Extract the [X, Y] coordinate from the center of the cell holding the provided text.  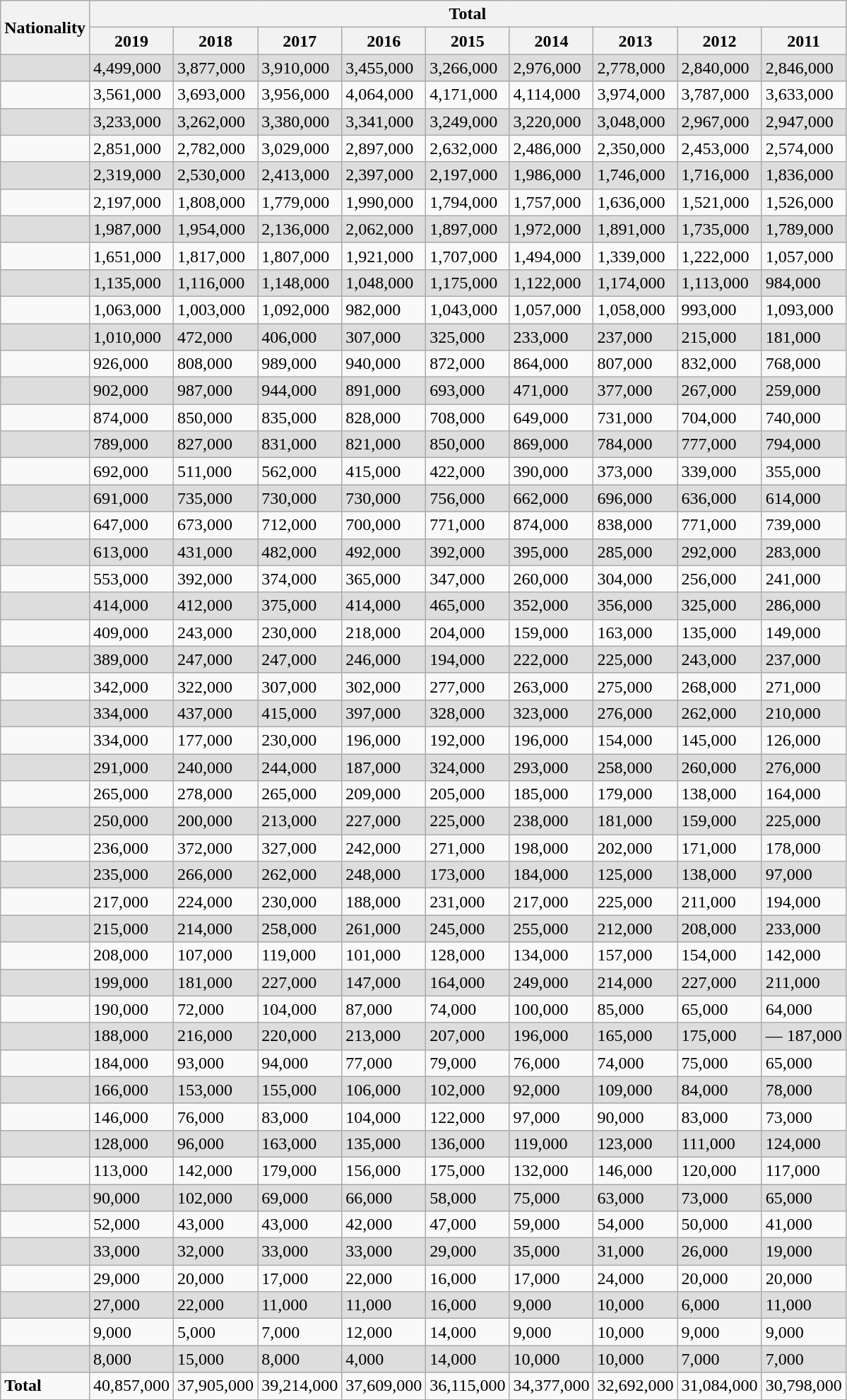
2,897,000 [384, 148]
324,000 [468, 767]
838,000 [636, 525]
2018 [216, 41]
347,000 [468, 579]
246,000 [384, 659]
2,397,000 [384, 175]
821,000 [384, 445]
19,000 [804, 1252]
3,561,000 [131, 95]
708,000 [468, 418]
122,000 [468, 1117]
32,000 [216, 1252]
614,000 [804, 498]
869,000 [551, 445]
4,000 [384, 1359]
5,000 [216, 1332]
59,000 [551, 1225]
286,000 [804, 606]
210,000 [804, 713]
647,000 [131, 525]
327,000 [300, 848]
157,000 [636, 955]
3,787,000 [719, 95]
372,000 [216, 848]
492,000 [384, 552]
3,220,000 [551, 122]
807,000 [636, 364]
831,000 [300, 445]
136,000 [468, 1143]
235,000 [131, 875]
93,000 [216, 1063]
277,000 [468, 686]
1,148,000 [300, 283]
2011 [804, 41]
222,000 [551, 659]
2,574,000 [804, 148]
1,113,000 [719, 283]
355,000 [804, 471]
147,000 [384, 982]
248,000 [384, 875]
292,000 [719, 552]
34,377,000 [551, 1386]
145,000 [719, 740]
52,000 [131, 1225]
3,877,000 [216, 68]
323,000 [551, 713]
278,000 [216, 794]
993,000 [719, 310]
3,956,000 [300, 95]
339,000 [719, 471]
740,000 [804, 418]
192,000 [468, 740]
3,380,000 [300, 122]
3,910,000 [300, 68]
1,092,000 [300, 310]
696,000 [636, 498]
124,000 [804, 1143]
2,530,000 [216, 175]
85,000 [636, 1009]
1,954,000 [216, 229]
117,000 [804, 1170]
283,000 [804, 552]
92,000 [551, 1090]
200,000 [216, 821]
2,486,000 [551, 148]
1,048,000 [384, 283]
224,000 [216, 902]
256,000 [719, 579]
120,000 [719, 1170]
275,000 [636, 686]
982,000 [384, 310]
2,632,000 [468, 148]
1,003,000 [216, 310]
3,266,000 [468, 68]
662,000 [551, 498]
2,782,000 [216, 148]
4,499,000 [131, 68]
216,000 [216, 1036]
377,000 [636, 391]
673,000 [216, 525]
704,000 [719, 418]
177,000 [216, 740]
472,000 [216, 337]
42,000 [384, 1225]
64,000 [804, 1009]
204,000 [468, 633]
431,000 [216, 552]
302,000 [384, 686]
31,000 [636, 1252]
712,000 [300, 525]
69,000 [300, 1198]
2,967,000 [719, 122]
406,000 [300, 337]
1,779,000 [300, 202]
242,000 [384, 848]
12,000 [384, 1332]
1,746,000 [636, 175]
691,000 [131, 498]
356,000 [636, 606]
113,000 [131, 1170]
37,905,000 [216, 1386]
322,000 [216, 686]
940,000 [384, 364]
125,000 [636, 875]
238,000 [551, 821]
79,000 [468, 1063]
255,000 [551, 929]
2,062,000 [384, 229]
984,000 [804, 283]
1,789,000 [804, 229]
1,716,000 [719, 175]
165,000 [636, 1036]
209,000 [384, 794]
2,453,000 [719, 148]
768,000 [804, 364]
1,093,000 [804, 310]
36,115,000 [468, 1386]
66,000 [384, 1198]
789,000 [131, 445]
173,000 [468, 875]
155,000 [300, 1090]
389,000 [131, 659]
375,000 [300, 606]
891,000 [384, 391]
109,000 [636, 1090]
1,990,000 [384, 202]
989,000 [300, 364]
87,000 [384, 1009]
777,000 [719, 445]
132,000 [551, 1170]
1,636,000 [636, 202]
171,000 [719, 848]
756,000 [468, 498]
3,455,000 [384, 68]
263,000 [551, 686]
291,000 [131, 767]
1,897,000 [468, 229]
50,000 [719, 1225]
77,000 [384, 1063]
267,000 [719, 391]
1,135,000 [131, 283]
1,058,000 [636, 310]
2,976,000 [551, 68]
266,000 [216, 875]
1,043,000 [468, 310]
2,840,000 [719, 68]
261,000 [384, 929]
1,010,000 [131, 337]
1,521,000 [719, 202]
58,000 [468, 1198]
2016 [384, 41]
54,000 [636, 1225]
437,000 [216, 713]
1,986,000 [551, 175]
47,000 [468, 1225]
202,000 [636, 848]
373,000 [636, 471]
944,000 [300, 391]
808,000 [216, 364]
31,084,000 [719, 1386]
231,000 [468, 902]
2,778,000 [636, 68]
1,817,000 [216, 256]
409,000 [131, 633]
832,000 [719, 364]
245,000 [468, 929]
692,000 [131, 471]
126,000 [804, 740]
390,000 [551, 471]
212,000 [636, 929]
259,000 [804, 391]
94,000 [300, 1063]
37,609,000 [384, 1386]
465,000 [468, 606]
1,707,000 [468, 256]
6,000 [719, 1305]
24,000 [636, 1278]
27,000 [131, 1305]
41,000 [804, 1225]
562,000 [300, 471]
735,000 [216, 498]
244,000 [300, 767]
342,000 [131, 686]
1,807,000 [300, 256]
218,000 [384, 633]
185,000 [551, 794]
178,000 [804, 848]
2,350,000 [636, 148]
1,757,000 [551, 202]
1,987,000 [131, 229]
636,000 [719, 498]
96,000 [216, 1143]
205,000 [468, 794]
1,735,000 [719, 229]
32,692,000 [636, 1386]
397,000 [384, 713]
864,000 [551, 364]
241,000 [804, 579]
1,836,000 [804, 175]
199,000 [131, 982]
134,000 [551, 955]
2012 [719, 41]
1,494,000 [551, 256]
2,851,000 [131, 148]
2014 [551, 41]
328,000 [468, 713]
111,000 [719, 1143]
106,000 [384, 1090]
285,000 [636, 552]
187,000 [384, 767]
365,000 [384, 579]
190,000 [131, 1009]
304,000 [636, 579]
3,249,000 [468, 122]
1,175,000 [468, 283]
3,341,000 [384, 122]
166,000 [131, 1090]
374,000 [300, 579]
872,000 [468, 364]
268,000 [719, 686]
3,048,000 [636, 122]
40,857,000 [131, 1386]
827,000 [216, 445]
2013 [636, 41]
100,000 [551, 1009]
482,000 [300, 552]
156,000 [384, 1170]
2017 [300, 41]
15,000 [216, 1359]
39,214,000 [300, 1386]
3,262,000 [216, 122]
3,233,000 [131, 122]
236,000 [131, 848]
2015 [468, 41]
149,000 [804, 633]
35,000 [551, 1252]
84,000 [719, 1090]
1,972,000 [551, 229]
30,798,000 [804, 1386]
412,000 [216, 606]
3,974,000 [636, 95]
249,000 [551, 982]
352,000 [551, 606]
2,319,000 [131, 175]
250,000 [131, 821]
794,000 [804, 445]
700,000 [384, 525]
2,846,000 [804, 68]
101,000 [384, 955]
511,000 [216, 471]
4,064,000 [384, 95]
553,000 [131, 579]
902,000 [131, 391]
3,633,000 [804, 95]
835,000 [300, 418]
2,413,000 [300, 175]
739,000 [804, 525]
1,808,000 [216, 202]
207,000 [468, 1036]
220,000 [300, 1036]
422,000 [468, 471]
1,116,000 [216, 283]
926,000 [131, 364]
153,000 [216, 1090]
1,794,000 [468, 202]
26,000 [719, 1252]
395,000 [551, 552]
1,339,000 [636, 256]
198,000 [551, 848]
— 187,000 [804, 1036]
828,000 [384, 418]
4,114,000 [551, 95]
293,000 [551, 767]
4,171,000 [468, 95]
2,947,000 [804, 122]
123,000 [636, 1143]
78,000 [804, 1090]
3,029,000 [300, 148]
693,000 [468, 391]
987,000 [216, 391]
649,000 [551, 418]
1,921,000 [384, 256]
2,136,000 [300, 229]
1,174,000 [636, 283]
1,891,000 [636, 229]
471,000 [551, 391]
784,000 [636, 445]
613,000 [131, 552]
1,063,000 [131, 310]
731,000 [636, 418]
63,000 [636, 1198]
1,526,000 [804, 202]
1,122,000 [551, 283]
1,651,000 [131, 256]
2019 [131, 41]
Nationality [45, 28]
72,000 [216, 1009]
1,222,000 [719, 256]
3,693,000 [216, 95]
240,000 [216, 767]
107,000 [216, 955]
